From the cell containing the given text, extract its center point as (X, Y) coordinate. 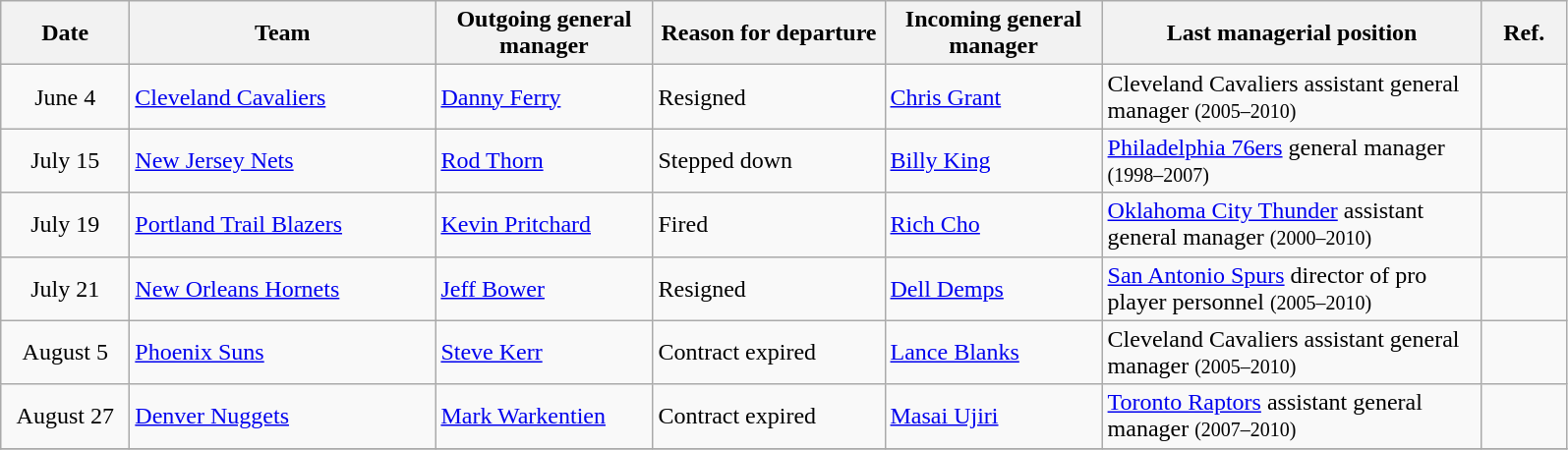
Fired (769, 224)
Jeff Bower (545, 289)
San Antonio Spurs director of pro player personnel (2005–2010) (1292, 289)
Denver Nuggets (283, 417)
August 5 (65, 352)
Rod Thorn (545, 161)
Outgoing general manager (545, 33)
Cleveland Cavaliers (283, 96)
Phoenix Suns (283, 352)
Steve Kerr (545, 352)
Danny Ferry (545, 96)
Lance Blanks (993, 352)
Toronto Raptors assistant general manager (2007–2010) (1292, 417)
Reason for departure (769, 33)
July 15 (65, 161)
New Orleans Hornets (283, 289)
Mark Warkentien (545, 417)
New Jersey Nets (283, 161)
August 27 (65, 417)
July 19 (65, 224)
Portland Trail Blazers (283, 224)
Stepped down (769, 161)
Last managerial position (1292, 33)
June 4 (65, 96)
Chris Grant (993, 96)
Incoming general manager (993, 33)
Kevin Pritchard (545, 224)
Ref. (1524, 33)
Billy King (993, 161)
Oklahoma City Thunder assistant general manager (2000–2010) (1292, 224)
Date (65, 33)
Philadelphia 76ers general manager (1998–2007) (1292, 161)
Rich Cho (993, 224)
Team (283, 33)
July 21 (65, 289)
Dell Demps (993, 289)
Masai Ujiri (993, 417)
